Capture the cell that displays the provided text and extract its [X, Y] central coordinate. 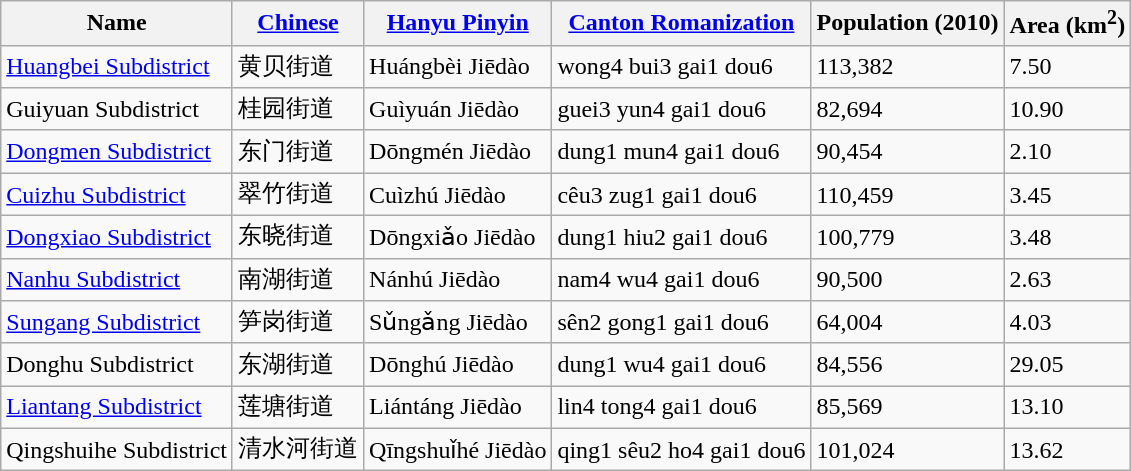
黄贝街道 [298, 66]
3.48 [1068, 238]
Dongmen Subdistrict [117, 152]
清水河街道 [298, 450]
Dōngmén Jiēdào [458, 152]
110,459 [908, 194]
桂园街道 [298, 110]
Huángbèi Jiēdào [458, 66]
Huangbei Subdistrict [117, 66]
2.10 [1068, 152]
东晓街道 [298, 238]
东湖街道 [298, 364]
Dōngxiǎo Jiēdào [458, 238]
13.62 [1068, 450]
85,569 [908, 408]
Guiyuan Subdistrict [117, 110]
Hanyu Pinyin [458, 24]
sên2 gong1 gai1 dou6 [682, 322]
Cuìzhú Jiēdào [458, 194]
64,004 [908, 322]
100,779 [908, 238]
东门街道 [298, 152]
Nanhu Subdistrict [117, 280]
Sǔngǎng Jiēdào [458, 322]
翠竹街道 [298, 194]
13.10 [1068, 408]
Dongxiao Subdistrict [117, 238]
82,694 [908, 110]
Nánhú Jiēdào [458, 280]
Area (km2) [1068, 24]
90,454 [908, 152]
7.50 [1068, 66]
3.45 [1068, 194]
qing1 sêu2 ho4 gai1 dou6 [682, 450]
nam4 wu4 gai1 dou6 [682, 280]
84,556 [908, 364]
Cuizhu Subdistrict [117, 194]
南湖街道 [298, 280]
4.03 [1068, 322]
10.90 [1068, 110]
dung1 hiu2 gai1 dou6 [682, 238]
lin4 tong4 gai1 dou6 [682, 408]
Dōnghú Jiēdào [458, 364]
90,500 [908, 280]
dung1 wu4 gai1 dou6 [682, 364]
Liantang Subdistrict [117, 408]
29.05 [1068, 364]
Donghu Subdistrict [117, 364]
Canton Romanization [682, 24]
Qīngshuǐhé Jiēdào [458, 450]
2.63 [1068, 280]
Guìyuán Jiēdào [458, 110]
cêu3 zug1 gai1 dou6 [682, 194]
113,382 [908, 66]
笋岗街道 [298, 322]
Liántáng Jiēdào [458, 408]
101,024 [908, 450]
dung1 mun4 gai1 dou6 [682, 152]
Chinese [298, 24]
wong4 bui3 gai1 dou6 [682, 66]
guei3 yun4 gai1 dou6 [682, 110]
Name [117, 24]
Sungang Subdistrict [117, 322]
莲塘街道 [298, 408]
Qingshuihe Subdistrict [117, 450]
Population (2010) [908, 24]
